Identify which cell holds the provided text, then report its [X, Y] central coordinate. 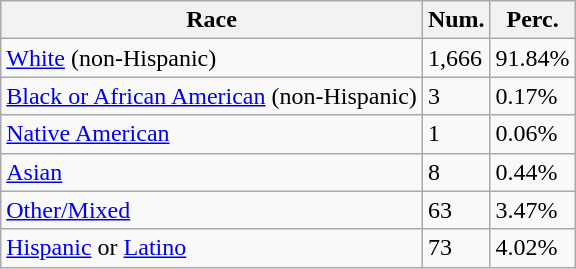
3 [456, 96]
1,666 [456, 58]
Perc. [532, 20]
0.06% [532, 134]
Hispanic or Latino [212, 248]
Other/Mixed [212, 210]
63 [456, 210]
8 [456, 172]
73 [456, 248]
Native American [212, 134]
Black or African American (non-Hispanic) [212, 96]
4.02% [532, 248]
0.17% [532, 96]
0.44% [532, 172]
White (non-Hispanic) [212, 58]
1 [456, 134]
91.84% [532, 58]
Asian [212, 172]
Race [212, 20]
3.47% [532, 210]
Num. [456, 20]
